Detect which cell encompasses the target text, then output its [x, y] center coordinate. 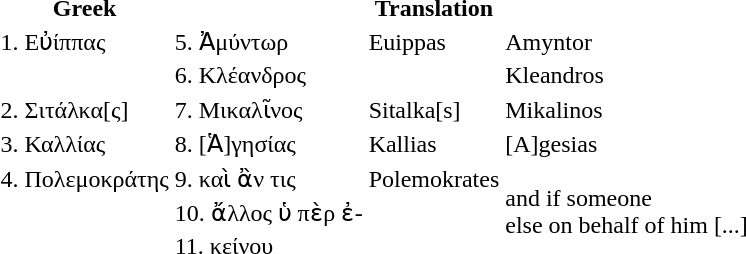
8. [Ἁ]γησίας [268, 144]
Sitalka[s] [434, 110]
Kallias [434, 144]
Polemokrates [434, 178]
10. ἄλλος ὑ πὲρ ἐ- [268, 213]
Euippas [434, 42]
5. Ἀμύντωρ [268, 42]
6. Κλέανδρος [268, 75]
7. Μικαλῖνος [268, 110]
9. καὶ ἂν τις [268, 178]
